Determine the (x, y) coordinate at the center of the cell enclosing the given text.  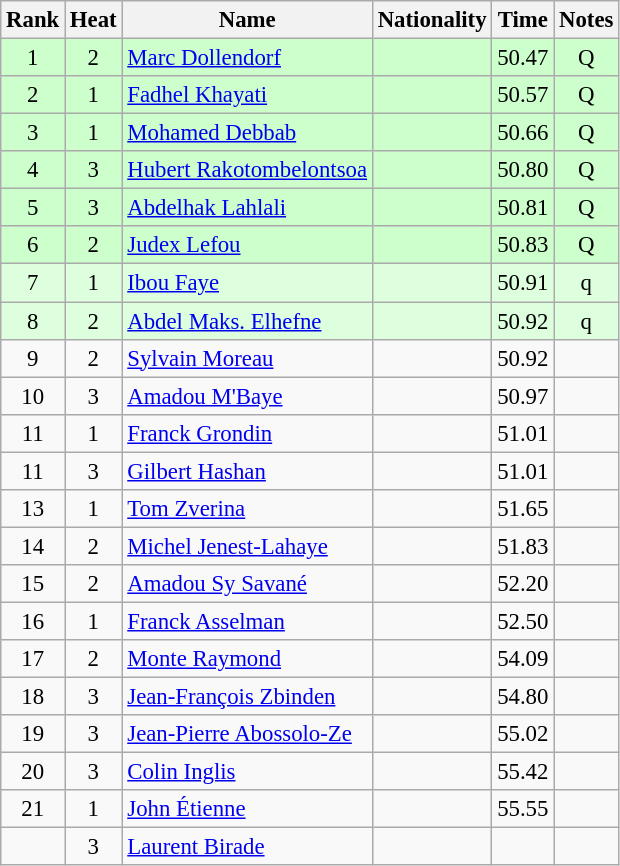
6 (33, 245)
52.20 (523, 584)
50.81 (523, 208)
10 (33, 396)
Franck Asselman (247, 621)
51.65 (523, 509)
Michel Jenest-Lahaye (247, 546)
5 (33, 208)
Hubert Rakotombelontsoa (247, 170)
Marc Dollendorf (247, 58)
Jean-François Zbinden (247, 697)
Judex Lefou (247, 245)
Heat (94, 20)
50.91 (523, 283)
55.55 (523, 809)
Rank (33, 20)
14 (33, 546)
Gilbert Hashan (247, 471)
8 (33, 321)
21 (33, 809)
Notes (586, 20)
Monte Raymond (247, 659)
Nationality (432, 20)
Amadou M'Baye (247, 396)
54.09 (523, 659)
Time (523, 20)
Colin Inglis (247, 772)
50.83 (523, 245)
54.80 (523, 697)
7 (33, 283)
50.57 (523, 95)
Fadhel Khayati (247, 95)
15 (33, 584)
52.50 (523, 621)
John Étienne (247, 809)
Abdel Maks. Elhefne (247, 321)
16 (33, 621)
18 (33, 697)
50.80 (523, 170)
55.42 (523, 772)
50.97 (523, 396)
Tom Zverina (247, 509)
Sylvain Moreau (247, 358)
Franck Grondin (247, 433)
9 (33, 358)
13 (33, 509)
Abdelhak Lahlali (247, 208)
50.47 (523, 58)
51.83 (523, 546)
50.66 (523, 133)
55.02 (523, 734)
17 (33, 659)
Laurent Birade (247, 847)
Jean-Pierre Abossolo-Ze (247, 734)
Ibou Faye (247, 283)
Mohamed Debbab (247, 133)
20 (33, 772)
19 (33, 734)
4 (33, 170)
Amadou Sy Savané (247, 584)
Name (247, 20)
